Scan for the cell matching the given text and deliver its [x, y] coordinate at center. 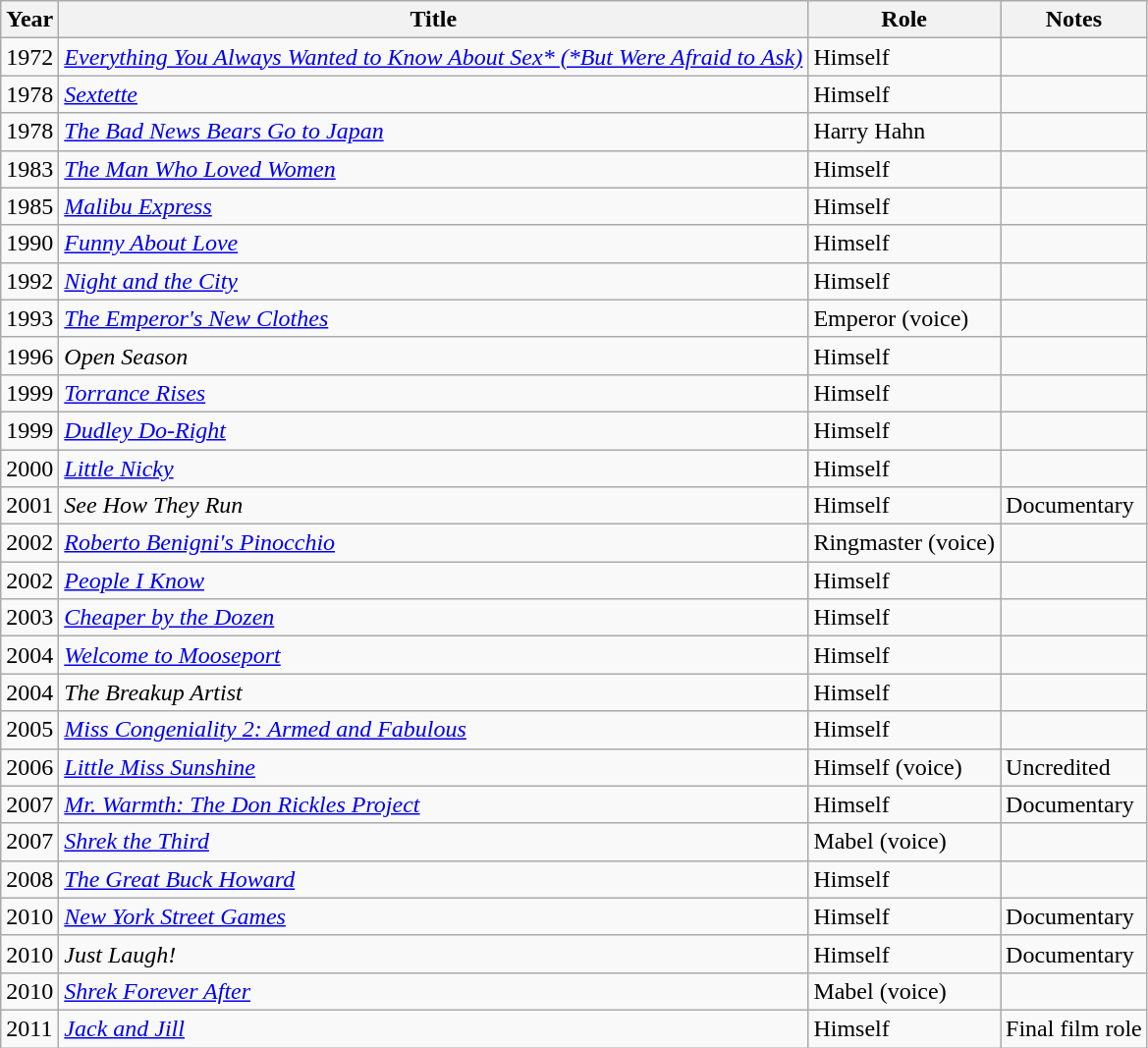
1992 [29, 281]
Little Miss Sunshine [434, 767]
Final film role [1074, 1028]
Malibu Express [434, 206]
1993 [29, 318]
Night and the City [434, 281]
Little Nicky [434, 469]
2008 [29, 879]
See How They Run [434, 506]
Funny About Love [434, 244]
2006 [29, 767]
2005 [29, 730]
Title [434, 20]
Torrance Rises [434, 393]
2000 [29, 469]
2003 [29, 618]
Cheaper by the Dozen [434, 618]
Dudley Do-Right [434, 430]
2011 [29, 1028]
Himself (voice) [904, 767]
Uncredited [1074, 767]
Everything You Always Wanted to Know About Sex* (*But Were Afraid to Ask) [434, 57]
Welcome to Mooseport [434, 655]
The Bad News Bears Go to Japan [434, 132]
Sextette [434, 94]
1996 [29, 356]
Shrek the Third [434, 842]
The Emperor's New Clothes [434, 318]
Harry Hahn [904, 132]
Jack and Jill [434, 1028]
Mr. Warmth: The Don Rickles Project [434, 804]
Just Laugh! [434, 954]
Notes [1074, 20]
The Breakup Artist [434, 692]
1990 [29, 244]
Open Season [434, 356]
Emperor (voice) [904, 318]
The Great Buck Howard [434, 879]
Miss Congeniality 2: Armed and Fabulous [434, 730]
Role [904, 20]
1972 [29, 57]
Ringmaster (voice) [904, 543]
The Man Who Loved Women [434, 169]
People I Know [434, 580]
2001 [29, 506]
1983 [29, 169]
Year [29, 20]
Shrek Forever After [434, 991]
Roberto Benigni's Pinocchio [434, 543]
New York Street Games [434, 916]
1985 [29, 206]
